Capture the cell that displays the provided text and extract its (X, Y) central coordinate. 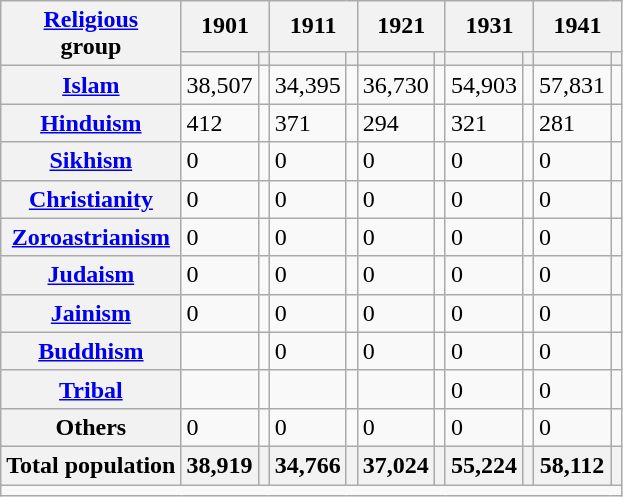
294 (396, 123)
57,831 (572, 85)
Total population (91, 465)
Hinduism (91, 123)
281 (572, 123)
55,224 (484, 465)
Buddhism (91, 351)
54,903 (484, 85)
1931 (489, 26)
321 (484, 123)
1941 (578, 26)
371 (308, 123)
58,112 (572, 465)
38,507 (220, 85)
34,395 (308, 85)
1911 (313, 26)
34,766 (308, 465)
Religiousgroup (91, 34)
Others (91, 427)
38,919 (220, 465)
1921 (401, 26)
412 (220, 123)
Christianity (91, 199)
Islam (91, 85)
Tribal (91, 389)
Jainism (91, 313)
37,024 (396, 465)
Judaism (91, 275)
Zoroastrianism (91, 237)
Sikhism (91, 161)
1901 (225, 26)
36,730 (396, 85)
